Identify which cell holds the provided text, then report its [X, Y] central coordinate. 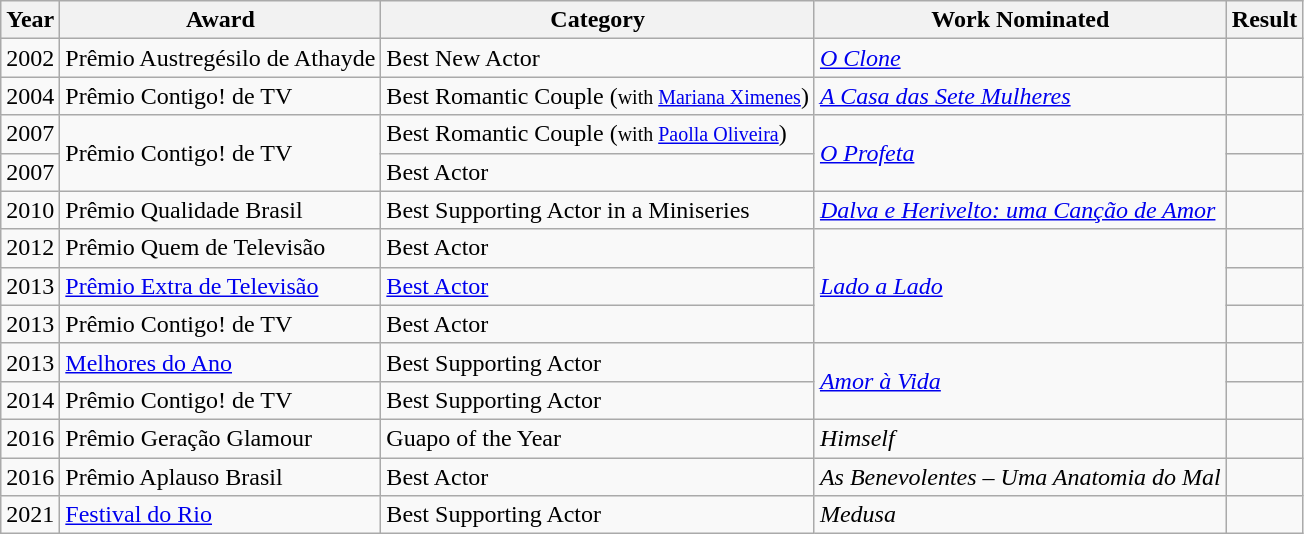
Festival do Rio [220, 515]
Best Romantic Couple (with Mariana Ximenes) [598, 96]
Guapo of the Year [598, 438]
Result [1264, 20]
Dalva e Herivelto: uma Canção de Amor [1020, 210]
Best Supporting Actor in a Miniseries [598, 210]
Himself [1020, 438]
Medusa [1020, 515]
Prêmio Austregésilo de Athayde [220, 58]
Prêmio Aplauso Brasil [220, 477]
O Profeta [1020, 153]
Year [30, 20]
Best New Actor [598, 58]
A Casa das Sete Mulheres [1020, 96]
Prêmio Quem de Televisão [220, 248]
Amor à Vida [1020, 381]
2002 [30, 58]
Work Nominated [1020, 20]
Category [598, 20]
2004 [30, 96]
2014 [30, 400]
2012 [30, 248]
As Benevolentes – Uma Anatomia do Mal [1020, 477]
2021 [30, 515]
O Clone [1020, 58]
Melhores do Ano [220, 362]
2010 [30, 210]
Lado a Lado [1020, 286]
Best Romantic Couple (with Paolla Oliveira) [598, 134]
Award [220, 20]
Prêmio Extra de Televisão [220, 286]
Prêmio Geração Glamour [220, 438]
Prêmio Qualidade Brasil [220, 210]
